Extract the [X, Y] coordinate from the center of the cell holding the provided text.  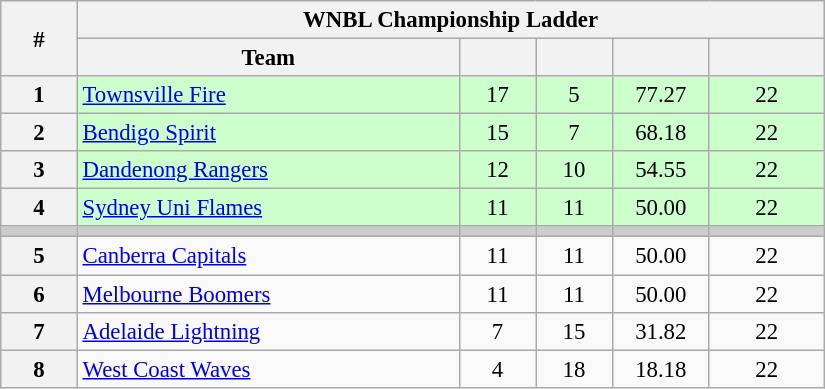
Canberra Capitals [268, 256]
77.27 [660, 95]
Melbourne Boomers [268, 294]
Bendigo Spirit [268, 133]
Townsville Fire [268, 95]
Dandenong Rangers [268, 170]
17 [497, 95]
3 [39, 170]
# [39, 38]
12 [497, 170]
54.55 [660, 170]
6 [39, 294]
18 [574, 369]
18.18 [660, 369]
31.82 [660, 331]
Team [268, 58]
68.18 [660, 133]
1 [39, 95]
2 [39, 133]
West Coast Waves [268, 369]
Sydney Uni Flames [268, 208]
Adelaide Lightning [268, 331]
10 [574, 170]
8 [39, 369]
WNBL Championship Ladder [450, 20]
